For the text-containing cell, return its midpoint in (X, Y) coordinate format. 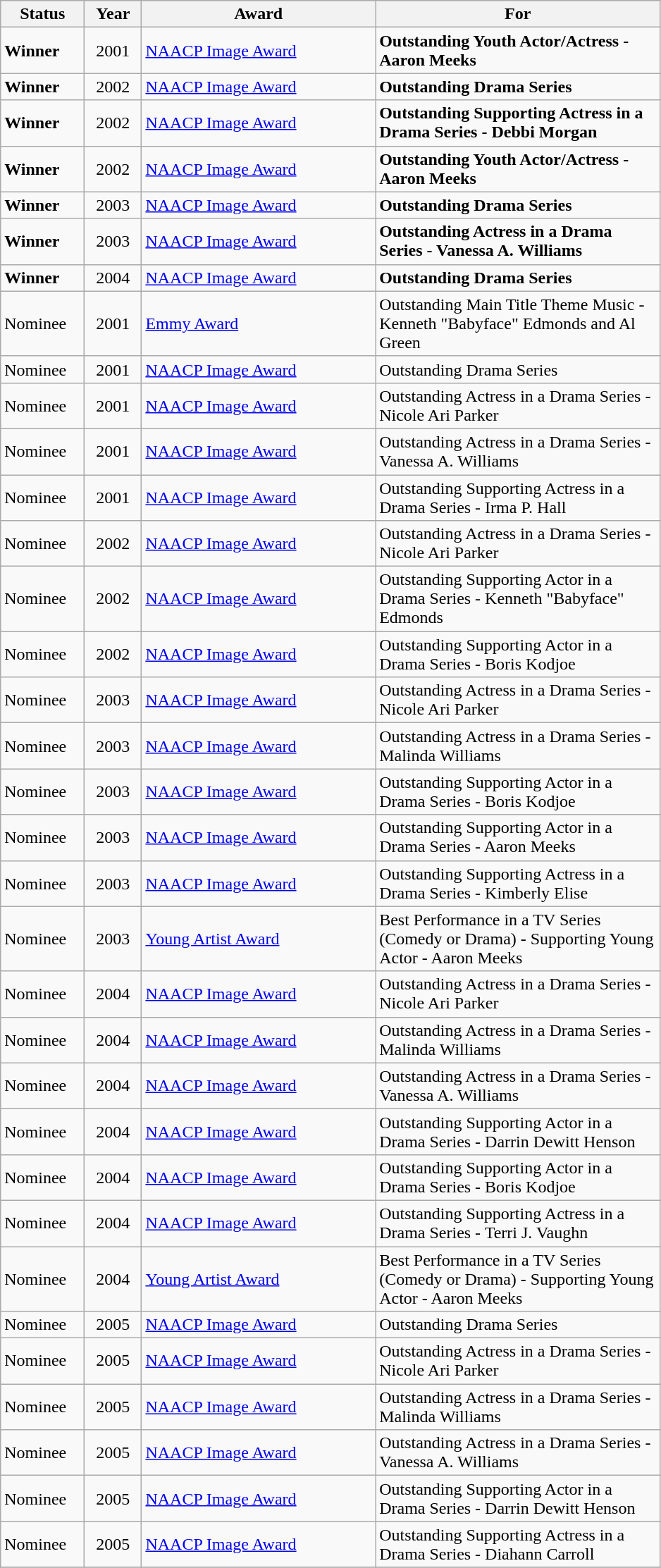
Outstanding Supporting Actor in a Drama Series - Kenneth "Babyface" Edmonds (518, 599)
Outstanding Supporting Actress in a Drama Series - Terri J. Vaughn (518, 1223)
Outstanding Supporting Actor in a Drama Series - Aaron Meeks (518, 837)
Outstanding Supporting Actress in a Drama Series - Kimberly Elise (518, 884)
Outstanding Supporting Actress in a Drama Series - Irma P. Hall (518, 498)
Status (42, 14)
Outstanding Supporting Actress in a Drama Series - Debbi Morgan (518, 123)
Emmy Award (259, 323)
Outstanding Supporting Actress in a Drama Series - Diahann Carroll (518, 1545)
For (518, 14)
Year (113, 14)
Award (259, 14)
Outstanding Main Title Theme Music - Kenneth "Babyface" Edmonds and Al Green (518, 323)
